Locate the cell with the specified text and output its (x, y) center coordinate. 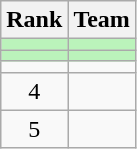
Rank (34, 20)
4 (34, 91)
5 (34, 129)
Team (102, 20)
